Identify which cell holds the provided text, then report its [x, y] central coordinate. 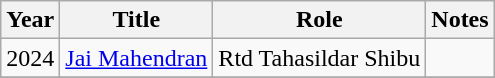
Notes [460, 20]
Title [136, 20]
Year [30, 20]
2024 [30, 58]
Role [320, 20]
Rtd Tahasildar Shibu [320, 58]
Jai Mahendran [136, 58]
